Output the [X, Y] coordinate of the center of the cell containing the given text.  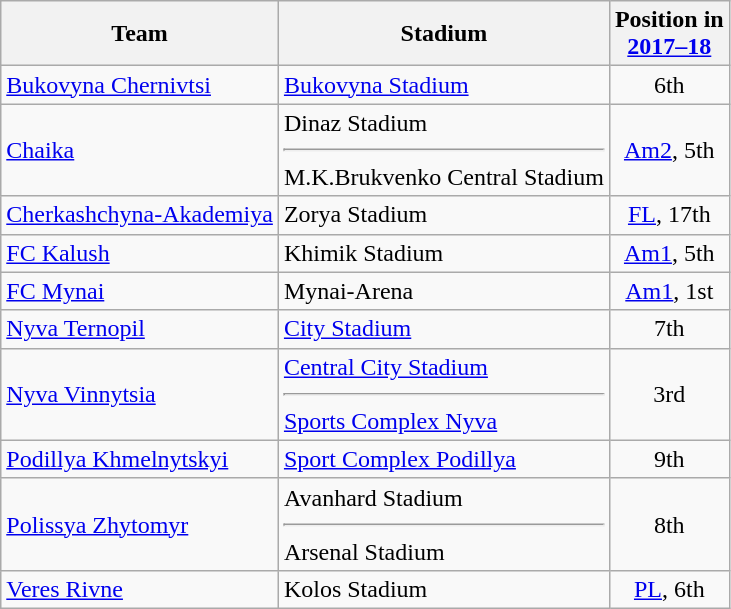
PL, 6th [669, 589]
Avanhard StadiumArsenal Stadium [444, 524]
Central City StadiumSports Complex Nyva [444, 394]
7th [669, 329]
Zorya Stadium [444, 215]
Cherkashchyna-Akademiya [140, 215]
FC Mynai [140, 291]
FL, 17th [669, 215]
Veres Rivne [140, 589]
Bukovyna Chernivtsi [140, 85]
Sport Complex Podillya [444, 459]
FC Kalush [140, 253]
City Stadium [444, 329]
Polissya Zhytomyr [140, 524]
6th [669, 85]
9th [669, 459]
Khimik Stadium [444, 253]
8th [669, 524]
Kolos Stadium [444, 589]
Nyva Vinnytsia [140, 394]
Bukovyna Stadium [444, 85]
Team [140, 34]
3rd [669, 394]
Am1, 1st [669, 291]
Chaika [140, 150]
Dinaz StadiumM.K.Brukvenko Central Stadium [444, 150]
Am1, 5th [669, 253]
Podillya Khmelnytskyi [140, 459]
Stadium [444, 34]
Mynai-Arena [444, 291]
Position in2017–18 [669, 34]
Nyva Ternopil [140, 329]
Am2, 5th [669, 150]
